Detect which cell encompasses the target text, then output its [X, Y] center coordinate. 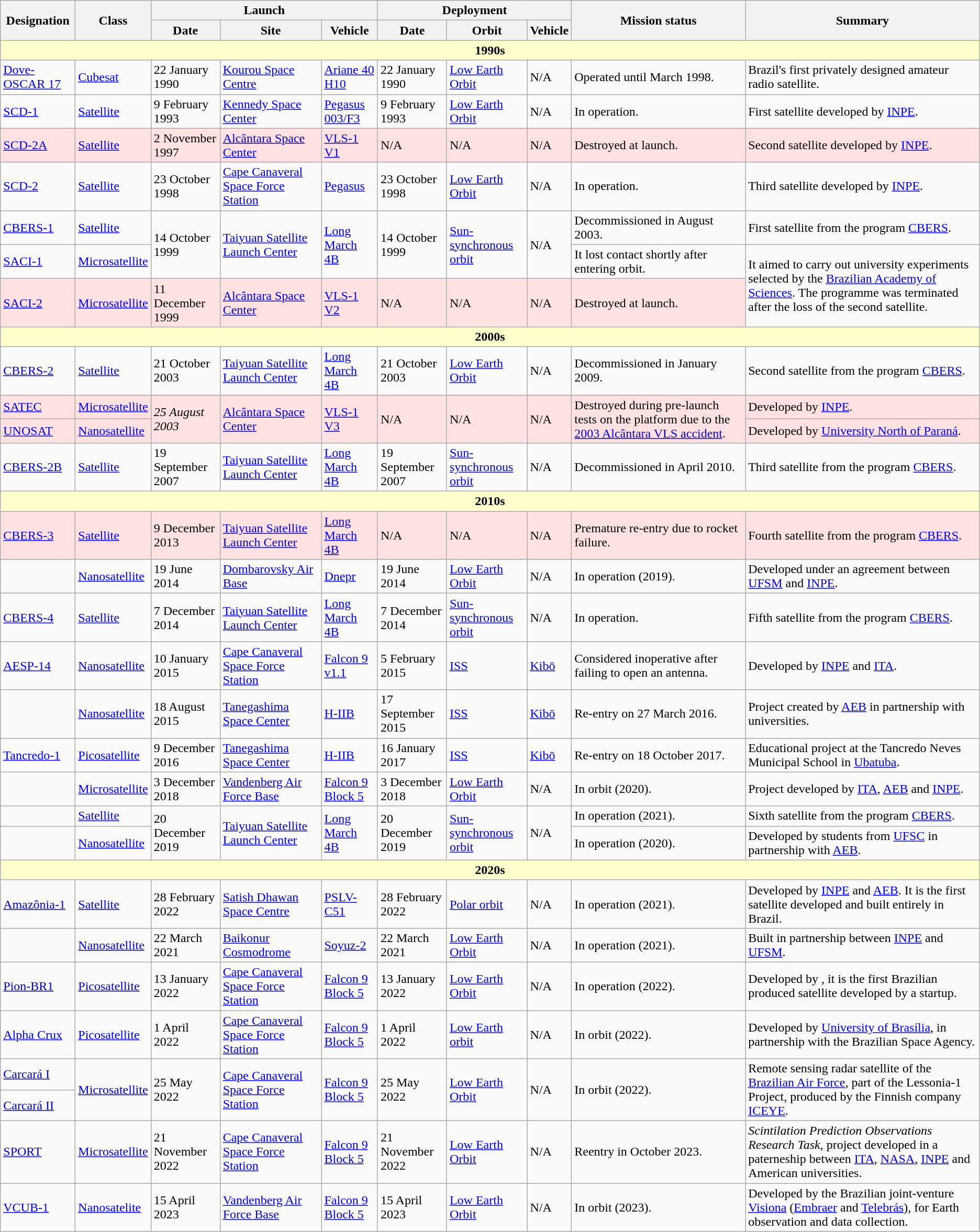
Alpha Crux [38, 1034]
Developed by the Brazilian joint-venture Visiona (Embraer and Telebrás), for Earth observation and data collection. [863, 1207]
Second satellite developed by INPE. [863, 145]
Falcon 9 v1.1 [350, 666]
9 December 2013 [185, 535]
SACI-1 [38, 262]
Tancredo-1 [38, 755]
In operation (2020). [659, 843]
Developed by INPE and AEB. It is the first satellite developed and built entirely in Brazil. [863, 904]
In orbit (2020). [659, 789]
Destroyed during pre-launch tests on the platform due to the 2003 Alcântara VLS accident. [659, 419]
Third satellite from the program CBERS. [863, 467]
Polar orbit [487, 904]
Decommissioned in January 2009. [659, 371]
Orbit [487, 30]
Developed by University of Brasília, in partnership with the Brazilian Space Agency. [863, 1034]
17 September 2015 [412, 714]
Summary [863, 20]
Deployment [474, 10]
Kourou Space Centre [271, 77]
Considered inoperative after failing to open an antenna. [659, 666]
Baikonur Cosmodrome [271, 945]
Designation [38, 20]
Built in partnership between INPE and UFSM. [863, 945]
Developed by University North of Paraná. [863, 431]
Dombarovsky Air Base [271, 577]
Site [271, 30]
Remote sensing radar satellite of the Brazilian Air Force, part of the Lessonia-1 Project, produced by the Finnish company ICEYE. [863, 1090]
Pegasus 003/F3 [350, 111]
Satish Dhawan Space Centre [271, 904]
SPORT [38, 1152]
VCUB-1 [38, 1207]
SACI-2 [38, 303]
Brazil's first privately designed amateur radio satellite. [863, 77]
Kennedy Space Center [271, 111]
Fifth satellite from the program CBERS. [863, 618]
Scintilation Prediction Observations Research Task, project developed in a paterneship between ITA, NASA, INPE and American universities. [863, 1152]
Carcará II [38, 1105]
1990s [490, 50]
VLS-1 V2 [350, 303]
First satellite developed by INPE. [863, 111]
Low Earth orbit [487, 1034]
In orbit (2023). [659, 1207]
SATEC [38, 407]
It lost contact shortly after entering orbit. [659, 262]
Nanosatelite [113, 1207]
18 August 2015 [185, 714]
Pion-BR1 [38, 986]
CBERS-4 [38, 618]
Project developed by ITA, AEB and INPE. [863, 789]
10 January 2015 [185, 666]
Mission status [659, 20]
SCD-2A [38, 145]
25 August 2003 [185, 419]
CBERS-2 [38, 371]
VLS-1 V1 [350, 145]
16 January 2017 [412, 755]
Developed under an agreement between UFSM and INPE. [863, 577]
2 November 1997 [185, 145]
Educational project at the Tancredo Neves Municipal School in Ubatuba. [863, 755]
Operated until March 1998. [659, 77]
Decommissioned in April 2010. [659, 467]
9 December 2016 [185, 755]
2020s [490, 870]
Dnepr [350, 577]
Project created by AEB in partnership with universities. [863, 714]
In operation (2022). [659, 986]
Reentry in October 2023. [659, 1152]
Carcará I [38, 1074]
2000s [490, 337]
Decommissioned in August 2003. [659, 227]
Developed by INPE. [863, 407]
2010s [490, 501]
VLS-1 V3 [350, 419]
PSLV-C51 [350, 904]
11 December 1999 [185, 303]
Second satellite from the program CBERS. [863, 371]
Sixth satellite from the program CBERS. [863, 816]
SCD-1 [38, 111]
Fourth satellite from the program CBERS. [863, 535]
Third satellite developed by INPE. [863, 186]
CBERS-3 [38, 535]
AESP-14 [38, 666]
5 February 2015 [412, 666]
Soyuz-2 [350, 945]
Amazônia-1 [38, 904]
Dove-OSCAR 17 [38, 77]
Class [113, 20]
Premature re-entry due to rocket failure. [659, 535]
CBERS-2B [38, 467]
Re-entry on 18 October 2017. [659, 755]
Pegasus [350, 186]
Ariane 40 H10 [350, 77]
Re-entry on 27 March 2016. [659, 714]
Launch [264, 10]
Developed by INPE and ITA. [863, 666]
In operation (2019). [659, 577]
Developed by , it is the first Brazilian produced satellite developed by a startup. [863, 986]
CBERS-1 [38, 227]
First satellite from the program CBERS. [863, 227]
Developed by students from UFSC in partnership with AEB. [863, 843]
SCD-2 [38, 186]
UNOSAT [38, 431]
Cubesat [113, 77]
